Output the [x, y] coordinate of the center of the cell containing the given text.  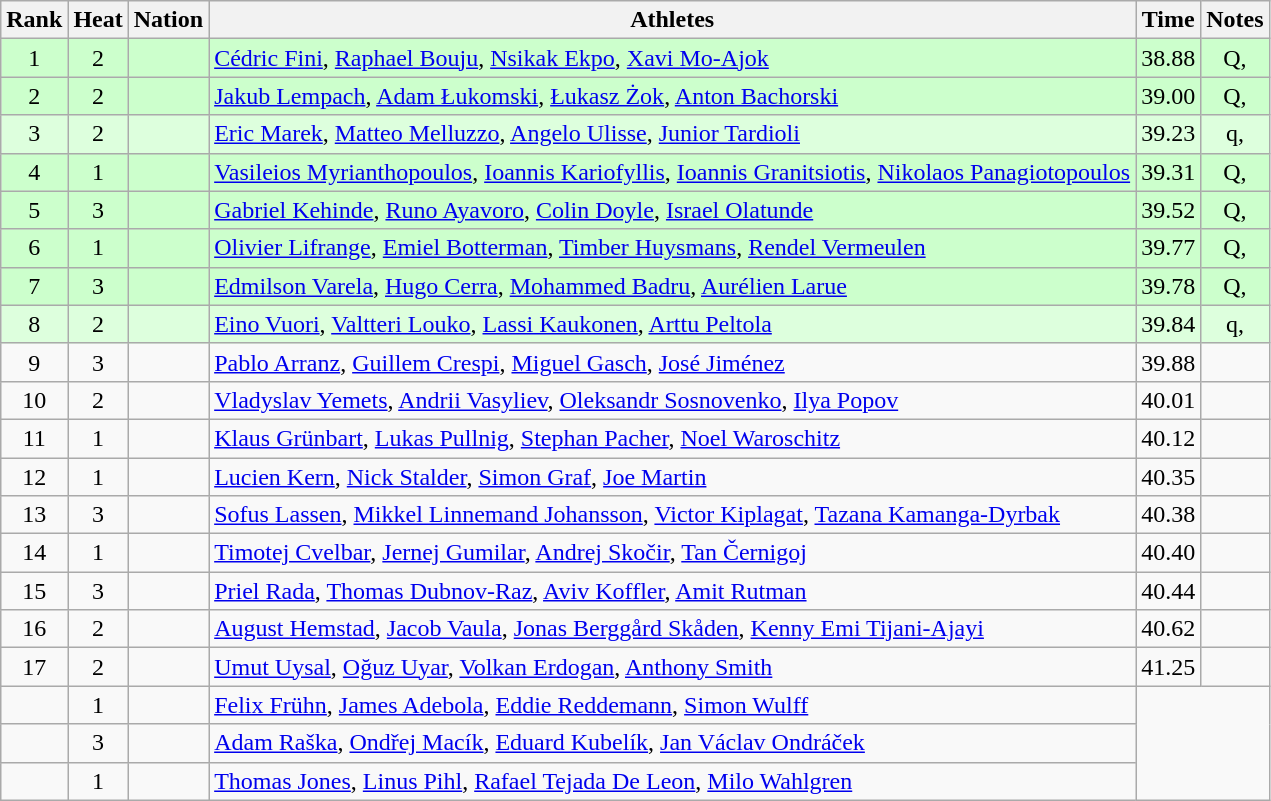
Cédric Fini, Raphael Bouju, Nsikak Ekpo, Xavi Mo-Ajok [672, 58]
Thomas Jones, Linus Pihl, Rafael Tejada De Leon, Milo Wahlgren [672, 781]
9 [34, 362]
Olivier Lifrange, Emiel Botterman, Timber Huysmans, Rendel Vermeulen [672, 248]
Sofus Lassen, Mikkel Linnemand Johansson, Victor Kiplagat, Tazana Kamanga-Dyrbak [672, 515]
Nation [168, 20]
Eino Vuori, Valtteri Louko, Lassi Kaukonen, Arttu Peltola [672, 324]
14 [34, 553]
40.40 [1168, 553]
Timotej Cvelbar, Jernej Gumilar, Andrej Skočir, Tan Černigoj [672, 553]
5 [34, 210]
39.84 [1168, 324]
Athletes [672, 20]
Eric Marek, Matteo Melluzzo, Angelo Ulisse, Junior Tardioli [672, 134]
8 [34, 324]
40.35 [1168, 477]
Edmilson Varela, Hugo Cerra, Mohammed Badru, Aurélien Larue [672, 286]
15 [34, 591]
Klaus Grünbart, Lukas Pullnig, Stephan Pacher, Noel Waroschitz [672, 438]
Notes [1235, 20]
Rank [34, 20]
38.88 [1168, 58]
40.62 [1168, 629]
39.52 [1168, 210]
Pablo Arranz, Guillem Crespi, Miguel Gasch, José Jiménez [672, 362]
39.23 [1168, 134]
16 [34, 629]
13 [34, 515]
39.31 [1168, 172]
40.38 [1168, 515]
Gabriel Kehinde, Runo Ayavoro, Colin Doyle, Israel Olatunde [672, 210]
39.00 [1168, 96]
7 [34, 286]
39.77 [1168, 248]
40.44 [1168, 591]
39.78 [1168, 286]
40.12 [1168, 438]
4 [34, 172]
Heat [98, 20]
Vasileios Myrianthopoulos, Ioannis Kariofyllis, Ioannis Granitsiotis, Nikolaos Panagiotopoulos [672, 172]
Felix Frühn, James Adebola, Eddie Reddemann, Simon Wulff [672, 705]
Vladyslav Yemets, Andrii Vasyliev, Oleksandr Sosnovenko, Ilya Popov [672, 400]
Time [1168, 20]
Priel Rada, Thomas Dubnov-Raz, Aviv Koffler, Amit Rutman [672, 591]
6 [34, 248]
August Hemstad, Jacob Vaula, Jonas Berggård Skåden, Kenny Emi Tijani-Ajayi [672, 629]
41.25 [1168, 667]
39.88 [1168, 362]
17 [34, 667]
10 [34, 400]
40.01 [1168, 400]
Adam Raška, Ondřej Macík, Eduard Kubelík, Jan Václav Ondráček [672, 743]
12 [34, 477]
Umut Uysal, Oğuz Uyar, Volkan Erdogan, Anthony Smith [672, 667]
11 [34, 438]
Lucien Kern, Nick Stalder, Simon Graf, Joe Martin [672, 477]
Jakub Lempach, Adam Łukomski, Łukasz Żok, Anton Bachorski [672, 96]
